For the text-containing cell, return its midpoint in (X, Y) coordinate format. 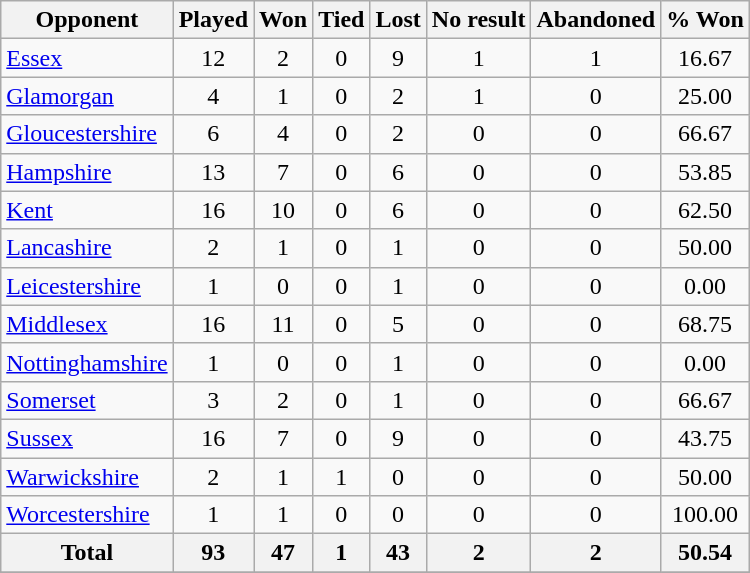
Opponent (87, 20)
43 (398, 553)
25.00 (706, 96)
Gloucestershire (87, 134)
13 (213, 172)
50.54 (706, 553)
12 (213, 58)
Played (213, 20)
Sussex (87, 438)
Lancashire (87, 248)
Somerset (87, 400)
Leicestershire (87, 286)
Hampshire (87, 172)
Lost (398, 20)
53.85 (706, 172)
11 (284, 324)
16.67 (706, 58)
Warwickshire (87, 477)
62.50 (706, 210)
68.75 (706, 324)
100.00 (706, 515)
Tied (342, 20)
93 (213, 553)
Middlesex (87, 324)
Total (87, 553)
Abandoned (596, 20)
Essex (87, 58)
Won (284, 20)
Nottinghamshire (87, 362)
47 (284, 553)
% Won (706, 20)
No result (478, 20)
Worcestershire (87, 515)
10 (284, 210)
3 (213, 400)
Kent (87, 210)
43.75 (706, 438)
5 (398, 324)
Glamorgan (87, 96)
